Search for the cell housing the specified text and yield its (X, Y) center coordinate. 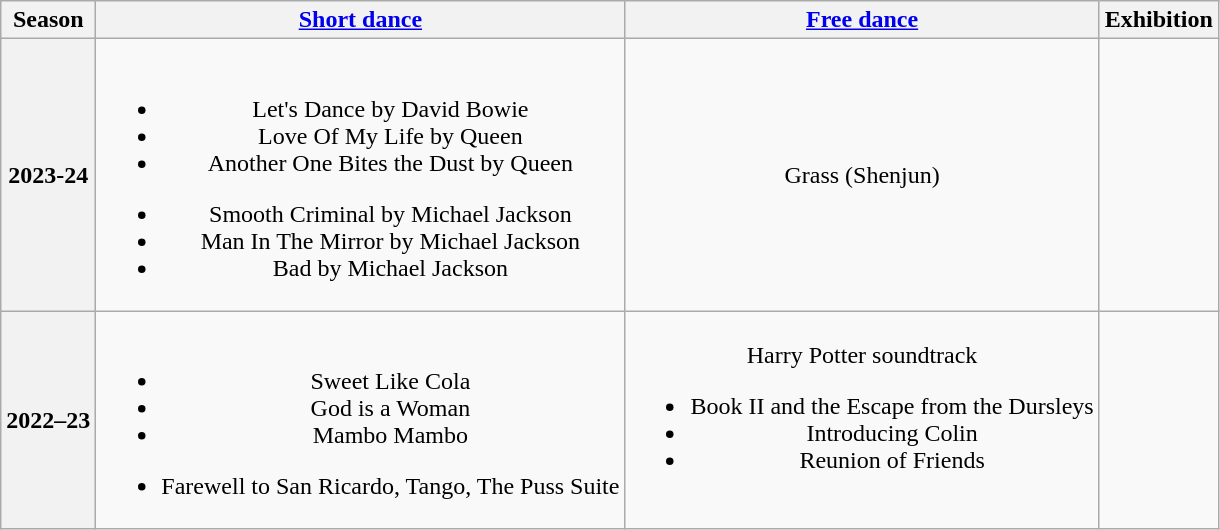
Grass (Shenjun) (862, 175)
2023-24 (48, 175)
Exhibition (1158, 20)
Sweet Like Cola God is a Woman Mambo Mambo Farewell to San Ricardo, Tango, The Puss Suite (360, 420)
Harry Potter soundtrackBook II and the Escape from the DursleysIntroducing ColinReunion of Friends (862, 420)
Season (48, 20)
Short dance (360, 20)
Free dance (862, 20)
2022–23 (48, 420)
